Determine the (X, Y) coordinate at the center of the cell enclosing the given text.  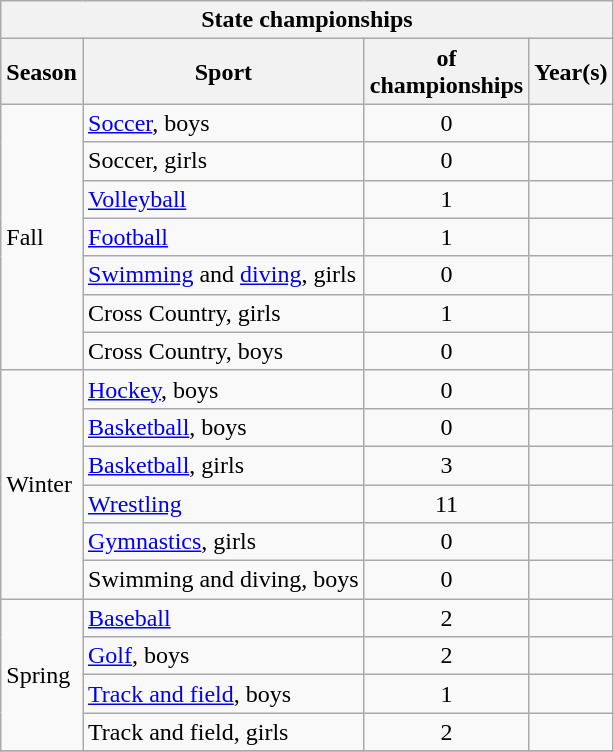
Golf, boys (223, 656)
Cross Country, girls (223, 313)
Cross Country, boys (223, 351)
Basketball, boys (223, 427)
Track and field, girls (223, 732)
Swimming and diving, boys (223, 580)
Baseball (223, 618)
Year(s) (571, 72)
ofchampionships (446, 72)
Basketball, girls (223, 465)
Hockey, boys (223, 389)
Volleyball (223, 199)
3 (446, 465)
11 (446, 503)
Track and field, boys (223, 694)
Swimming and diving, girls (223, 275)
Season (42, 72)
Spring (42, 675)
Winter (42, 484)
Fall (42, 237)
Football (223, 237)
Wrestling (223, 503)
State championships (307, 20)
Soccer, girls (223, 161)
Gymnastics, girls (223, 542)
Soccer, boys (223, 123)
Sport (223, 72)
